Search for the cell housing the specified text and yield its [X, Y] center coordinate. 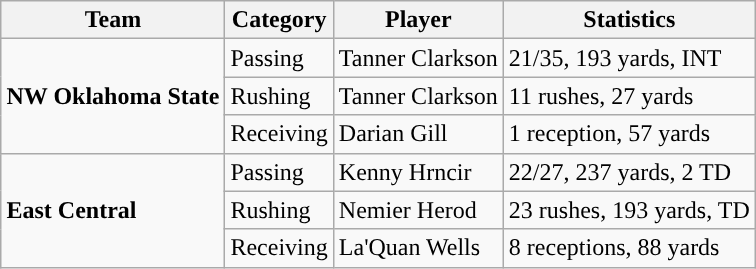
Darian Gill [418, 134]
Kenny Hrncir [418, 172]
8 receptions, 88 yards [629, 248]
Nemier Herod [418, 210]
La'Quan Wells [418, 248]
Team [113, 20]
1 reception, 57 yards [629, 134]
East Central [113, 210]
Statistics [629, 20]
23 rushes, 193 yards, TD [629, 210]
Player [418, 20]
11 rushes, 27 yards [629, 96]
21/35, 193 yards, INT [629, 58]
22/27, 237 yards, 2 TD [629, 172]
Category [279, 20]
NW Oklahoma State [113, 96]
